Capture the cell that displays the provided text and extract its [X, Y] central coordinate. 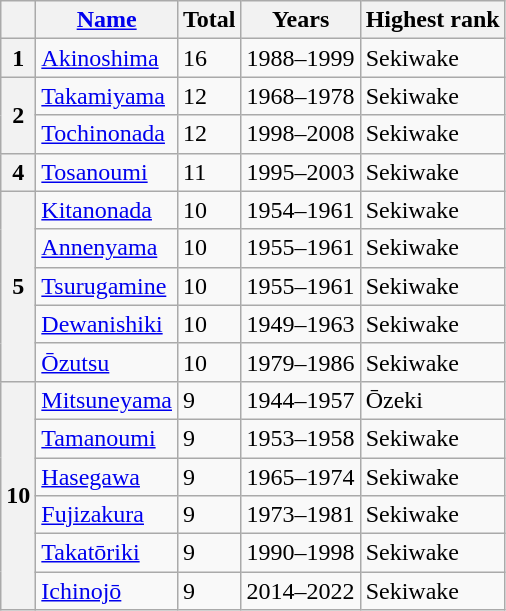
1949–1963 [300, 324]
Akinoshima [107, 58]
Kitanonada [107, 210]
16 [210, 58]
Total [210, 20]
Hasegawa [107, 477]
Tosanoumi [107, 172]
Name [107, 20]
1 [18, 58]
1973–1981 [300, 515]
4 [18, 172]
Tochinonada [107, 134]
Fujizakura [107, 515]
2 [18, 115]
1979–1986 [300, 362]
1988–1999 [300, 58]
1965–1974 [300, 477]
1968–1978 [300, 96]
Dewanishiki [107, 324]
Highest rank [432, 20]
1954–1961 [300, 210]
Takatōriki [107, 553]
Tamanoumi [107, 438]
11 [210, 172]
Years [300, 20]
1953–1958 [300, 438]
Mitsuneyama [107, 400]
1998–2008 [300, 134]
Takamiyama [107, 96]
1944–1957 [300, 400]
Ōzutsu [107, 362]
Ōzeki [432, 400]
1990–1998 [300, 553]
2014–2022 [300, 591]
5 [18, 286]
1995–2003 [300, 172]
Ichinojō [107, 591]
Tsurugamine [107, 286]
Annenyama [107, 248]
